Return [X, Y] of the center of cell containing provided text 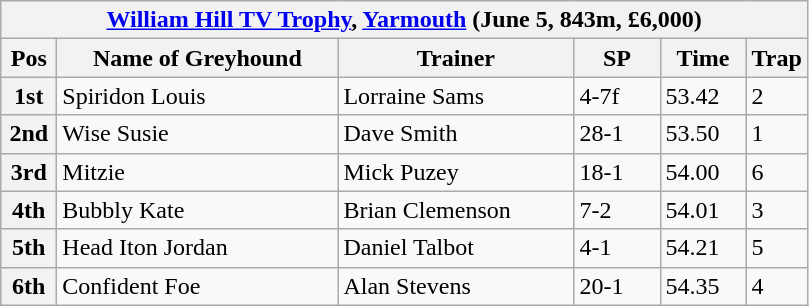
William Hill TV Trophy, Yarmouth (June 5, 843m, £6,000) [404, 20]
54.00 [703, 172]
2 [776, 96]
4-1 [617, 248]
Confident Foe [198, 286]
Pos [29, 58]
1st [29, 96]
Spiridon Louis [198, 96]
5 [776, 248]
Brian Clemenson [456, 210]
5th [29, 248]
4-7f [617, 96]
3rd [29, 172]
20-1 [617, 286]
53.50 [703, 134]
Alan Stevens [456, 286]
6 [776, 172]
Lorraine Sams [456, 96]
Dave Smith [456, 134]
Wise Susie [198, 134]
28-1 [617, 134]
Mick Puzey [456, 172]
1 [776, 134]
54.01 [703, 210]
Trap [776, 58]
SP [617, 58]
7-2 [617, 210]
2nd [29, 134]
Daniel Talbot [456, 248]
Bubbly Kate [198, 210]
Head Iton Jordan [198, 248]
Name of Greyhound [198, 58]
Time [703, 58]
Trainer [456, 58]
54.21 [703, 248]
54.35 [703, 286]
3 [776, 210]
53.42 [703, 96]
Mitzie [198, 172]
4th [29, 210]
6th [29, 286]
4 [776, 286]
18-1 [617, 172]
